Locate the cell with the specified text and output its (x, y) center coordinate. 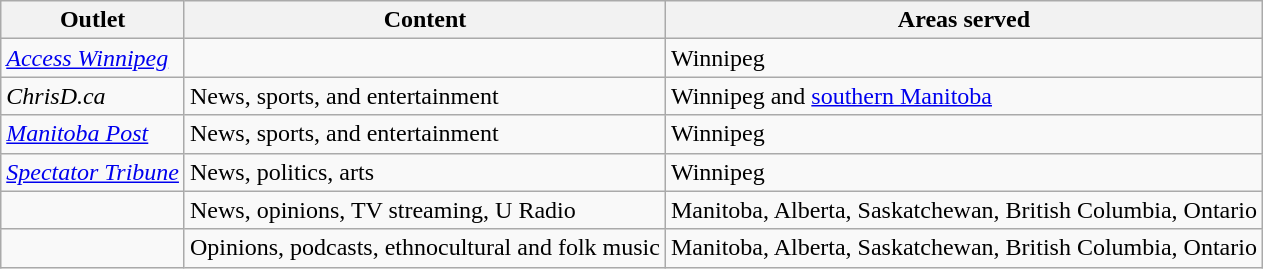
Access Winnipeg (93, 58)
Content (424, 20)
Manitoba Post (93, 134)
News, politics, arts (424, 172)
Winnipeg and southern Manitoba (964, 96)
ChrisD.ca (93, 96)
Areas served (964, 20)
Outlet (93, 20)
Spectator Tribune (93, 172)
News, opinions, TV streaming, U Radio (424, 210)
Opinions, podcasts, ethnocultural and folk music (424, 248)
